Identify which cell holds the provided text, then report its (X, Y) central coordinate. 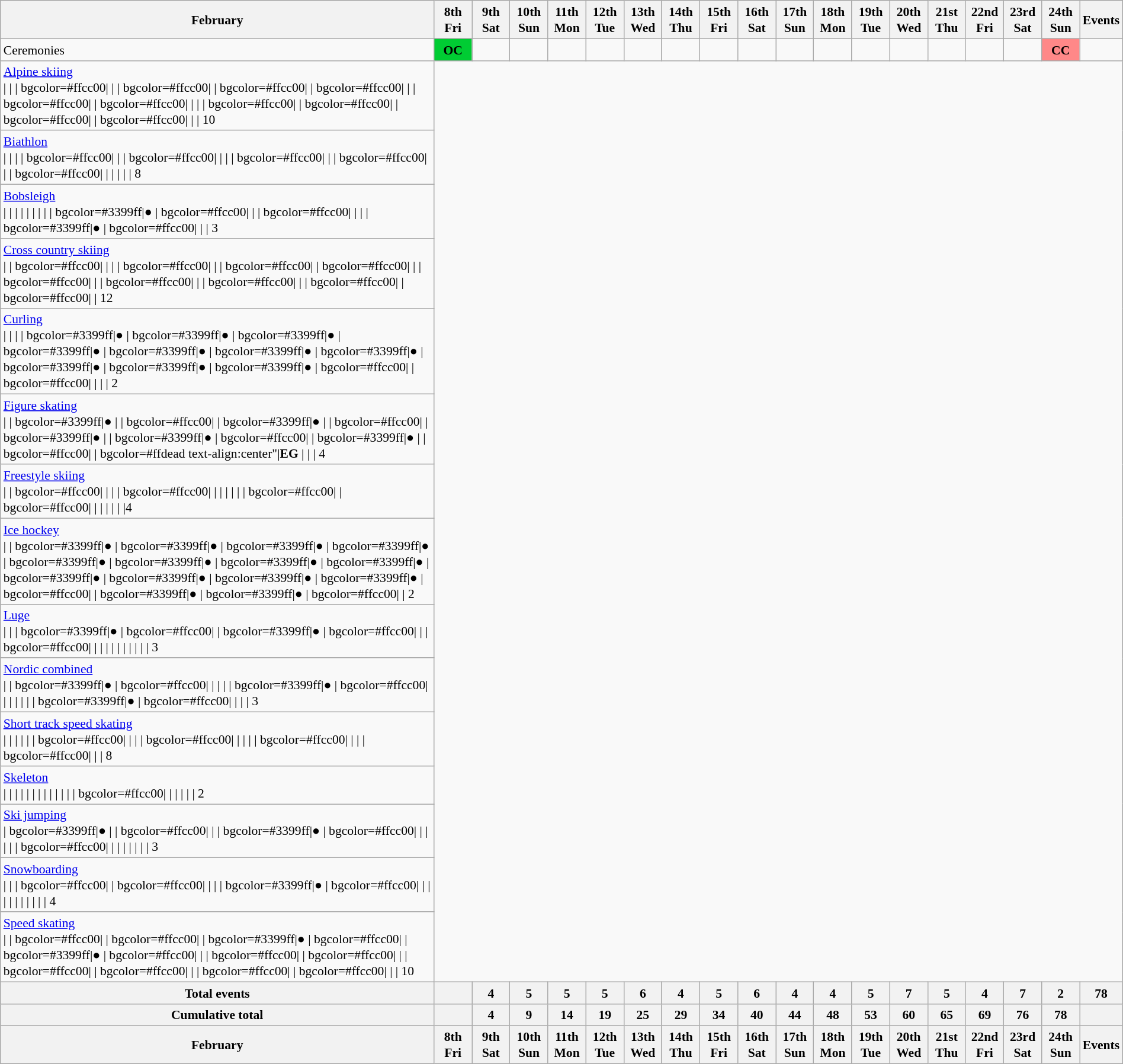
65 (946, 1015)
Snowboarding| | | bgcolor=#ffcc00| | bgcolor=#ffcc00| | | | bgcolor=#3399ff|● | bgcolor=#ffcc00| | | | | | | | | | | 4 (217, 885)
CC (1061, 50)
Ceremonies (217, 50)
2 (1061, 992)
14 (567, 1015)
69 (984, 1015)
25 (643, 1015)
40 (757, 1015)
Luge| | | bgcolor=#3399ff|● | bgcolor=#ffcc00| | bgcolor=#3399ff|● | bgcolor=#ffcc00| | | bgcolor=#ffcc00| | | | | | | | | | | 3 (217, 631)
48 (833, 1015)
53 (871, 1015)
60 (909, 1015)
76 (1023, 1015)
9 (529, 1015)
Freestyle skiing| | bgcolor=#ffcc00| | | | bgcolor=#ffcc00| | | | | | | bgcolor=#ffcc00| | bgcolor=#ffcc00| | | | | | |4 (217, 491)
Ski jumping| bgcolor=#3399ff|● | | bgcolor=#ffcc00| | | bgcolor=#3399ff|● | bgcolor=#ffcc00| | | | | | bgcolor=#ffcc00| | | | | | | | 3 (217, 831)
Bobsleigh| | | | | | | | | bgcolor=#3399ff|● | bgcolor=#ffcc00| | | bgcolor=#ffcc00| | | | bgcolor=#3399ff|● | bgcolor=#ffcc00| | | 3 (217, 211)
Cumulative total (217, 1015)
Skeleton| | | | | | | | | | | | | bgcolor=#ffcc00| | | | | | 2 (217, 785)
29 (681, 1015)
44 (795, 1015)
34 (719, 1015)
OC (453, 50)
Biathlon| | | | bgcolor=#ffcc00| | | bgcolor=#ffcc00| | | | bgcolor=#ffcc00| | | bgcolor=#ffcc00| | | bgcolor=#ffcc00| | | | | | 8 (217, 157)
19 (605, 1015)
Total events (217, 992)
Short track speed skating| | | | | | bgcolor=#ffcc00| | | | bgcolor=#ffcc00| | | | | bgcolor=#ffcc00| | | | bgcolor=#ffcc00| | | 8 (217, 739)
